Determine the (x, y) coordinate at the center of the cell enclosing the given text.  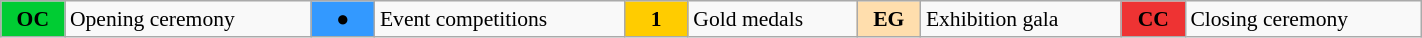
EG (889, 19)
1 (656, 19)
● (343, 19)
Gold medals (772, 19)
Closing ceremony (1303, 19)
Opening ceremony (188, 19)
OC (33, 19)
Event competitions (500, 19)
Exhibition gala (1021, 19)
CC (1153, 19)
